Search for the cell housing the specified text and yield its [x, y] center coordinate. 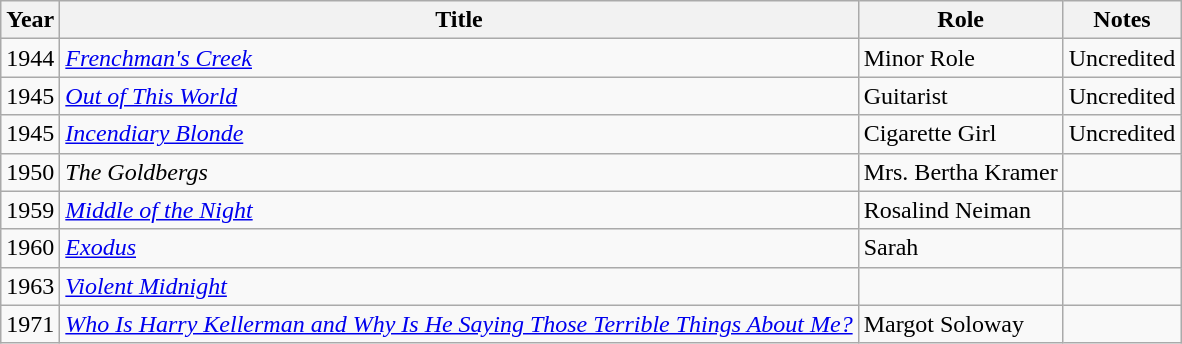
The Goldbergs [459, 172]
Guitarist [960, 96]
Year [30, 20]
Cigarette Girl [960, 134]
Title [459, 20]
1944 [30, 58]
Sarah [960, 248]
Incendiary Blonde [459, 134]
Rosalind Neiman [960, 210]
Role [960, 20]
Mrs. Bertha Kramer [960, 172]
Out of This World [459, 96]
1960 [30, 248]
Middle of the Night [459, 210]
Violent Midnight [459, 286]
Frenchman's Creek [459, 58]
1950 [30, 172]
Who Is Harry Kellerman and Why Is He Saying Those Terrible Things About Me? [459, 324]
1971 [30, 324]
1963 [30, 286]
Notes [1122, 20]
Minor Role [960, 58]
1959 [30, 210]
Exodus [459, 248]
Margot Soloway [960, 324]
